From the cell containing the given text, extract its center point as [X, Y] coordinate. 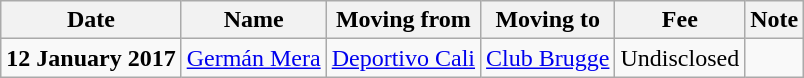
Date [91, 20]
Germán Mera [254, 58]
Fee [680, 20]
Name [254, 20]
Club Brugge [548, 58]
Note [774, 20]
Deportivo Cali [403, 58]
Moving from [403, 20]
Moving to [548, 20]
12 January 2017 [91, 58]
Undisclosed [680, 58]
